Provide the (X, Y) coordinate of the cell's center where the given text is located.  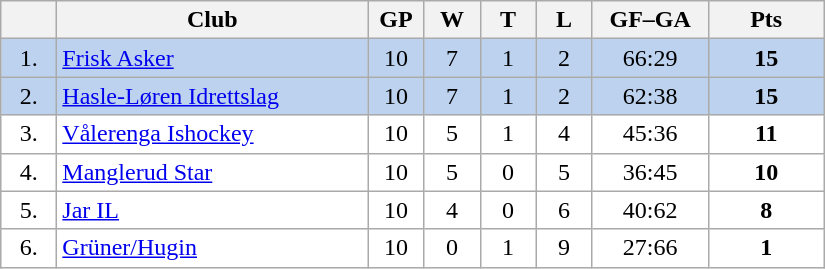
Grüner/Hugin (212, 248)
6 (564, 210)
Vålerenga Ishockey (212, 134)
5. (29, 210)
Hasle-Løren Idrettslag (212, 96)
4. (29, 172)
62:38 (650, 96)
45:36 (650, 134)
T (508, 20)
Jar IL (212, 210)
2. (29, 96)
11 (766, 134)
Club (212, 20)
9 (564, 248)
Frisk Asker (212, 58)
Manglerud Star (212, 172)
27:66 (650, 248)
40:62 (650, 210)
6. (29, 248)
Pts (766, 20)
66:29 (650, 58)
L (564, 20)
1. (29, 58)
3. (29, 134)
W (452, 20)
36:45 (650, 172)
8 (766, 210)
GP (396, 20)
GF–GA (650, 20)
